Detect which cell encompasses the target text, then output its (X, Y) center coordinate. 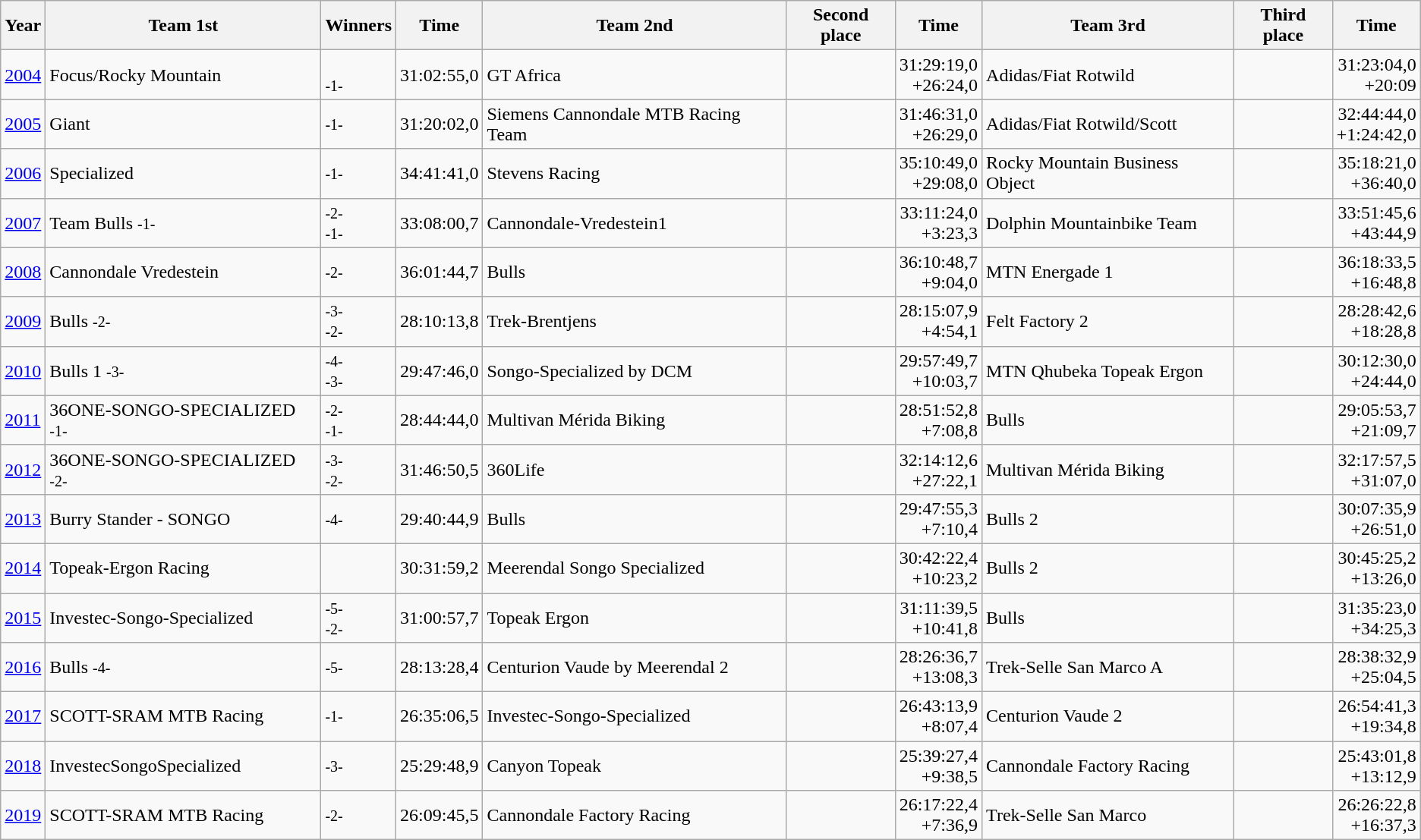
GT Africa (635, 74)
Team 1st (184, 26)
26:09:45,5 (440, 815)
26:54:41,3+19:34,8 (1376, 716)
2014 (23, 568)
2004 (23, 74)
36:01:44,7 (440, 272)
2019 (23, 815)
2005 (23, 124)
Focus/Rocky Mountain (184, 74)
Adidas/Fiat Rotwild (1108, 74)
30:45:25,2+13:26,0 (1376, 568)
2017 (23, 716)
Cannondale Vredestein (184, 272)
32:44:44,0+1:24:42,0 (1376, 124)
28:44:44,0 (440, 420)
31:20:02,0 (440, 124)
Team Bulls -1- (184, 223)
Dolphin Mountainbike Team (1108, 223)
Bulls -4- (184, 668)
36ONE-SONGO-SPECIALIZED -1- (184, 420)
Rocky Mountain Business Object (1108, 173)
34:41:41,0 (440, 173)
2010 (23, 370)
Siemens Cannondale MTB Racing Team (635, 124)
28:28:42,6+18:28,8 (1376, 322)
29:47:55,3+7:10,4 (938, 519)
-5- (358, 668)
-4- -3- (358, 370)
-5- -2- (358, 618)
33:08:00,7 (440, 223)
Burry Stander - SONGO (184, 519)
Canyon Topeak (635, 766)
28:38:32,9+25:04,5 (1376, 668)
25:43:01,8+13:12,9 (1376, 766)
33:51:45,6+43:44,9 (1376, 223)
26:35:06,5 (440, 716)
31:29:19,0+26:24,0 (938, 74)
28:26:36,7+13:08,3 (938, 668)
28:15:07,9+4:54,1 (938, 322)
26:17:22,4+7:36,9 (938, 815)
29:05:53,7+21:09,7 (1376, 420)
2012 (23, 469)
2006 (23, 173)
2013 (23, 519)
28:10:13,8 (440, 322)
Trek-Selle San Marco A (1108, 668)
29:40:44,9 (440, 519)
Trek-Brentjens (635, 322)
2007 (23, 223)
32:17:57,5+31:07,0 (1376, 469)
Trek-Selle San Marco (1108, 815)
35:10:49,0+29:08,0 (938, 173)
Giant (184, 124)
Second place (841, 26)
30:12:30,0+24:44,0 (1376, 370)
31:02:55,0 (440, 74)
Adidas/Fiat Rotwild/Scott (1108, 124)
31:46:50,5 (440, 469)
Team 3rd (1108, 26)
2008 (23, 272)
Bulls 1 -3- (184, 370)
25:29:48,9 (440, 766)
Topeak-Ergon Racing (184, 568)
MTN Energade 1 (1108, 272)
36:18:33,5+16:48,8 (1376, 272)
2009 (23, 322)
26:26:22,8+16:37,3 (1376, 815)
Third place (1284, 26)
Specialized (184, 173)
26:43:13,9+8:07,4 (938, 716)
Meerendal Songo Specialized (635, 568)
2011 (23, 420)
Cannondale-Vredestein1 (635, 223)
36:10:48,7+9:04,0 (938, 272)
28:13:28,4 (440, 668)
36ONE-SONGO-SPECIALIZED -2- (184, 469)
31:35:23,0+34:25,3 (1376, 618)
Centurion Vaude by Meerendal 2 (635, 668)
33:11:24,0+3:23,3 (938, 223)
35:18:21,0+36:40,0 (1376, 173)
-3- (358, 766)
Bulls -2- (184, 322)
30:07:35,9+26:51,0 (1376, 519)
Team 2nd (635, 26)
Felt Factory 2 (1108, 322)
30:42:22,4+10:23,2 (938, 568)
31:11:39,5+10:41,8 (938, 618)
Stevens Racing (635, 173)
25:39:27,4+9:38,5 (938, 766)
31:23:04,0+20:09 (1376, 74)
360Life (635, 469)
29:47:46,0 (440, 370)
31:46:31,0+26:29,0 (938, 124)
32:14:12,6+27:22,1 (938, 469)
InvestecSongoSpecialized (184, 766)
Centurion Vaude 2 (1108, 716)
Year (23, 26)
-4- (358, 519)
30:31:59,2 (440, 568)
2016 (23, 668)
31:00:57,7 (440, 618)
MTN Qhubeka Topeak Ergon (1108, 370)
2015 (23, 618)
28:51:52,8+7:08,8 (938, 420)
Songo-Specialized by DCM (635, 370)
29:57:49,7+10:03,7 (938, 370)
2018 (23, 766)
Topeak Ergon (635, 618)
Winners (358, 26)
